Find where the given text appears and provide that cell's center as (x, y) coordinate. 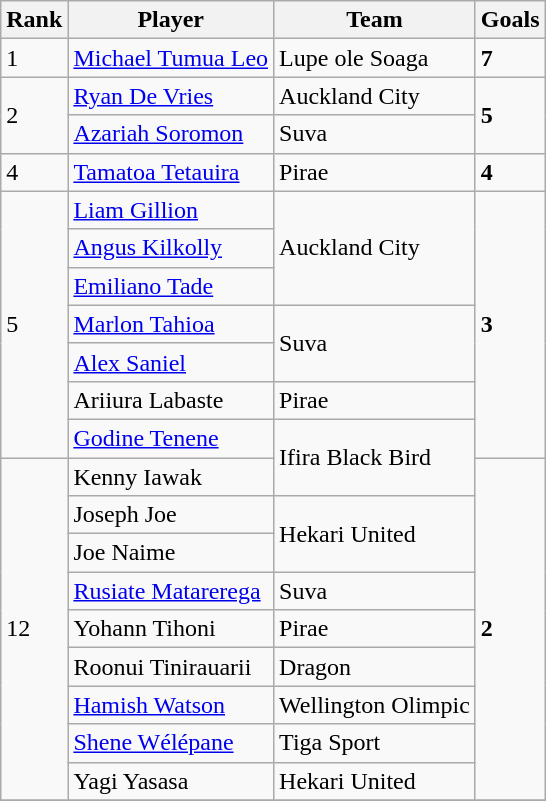
Rusiate Matarerega (171, 591)
Lupe ole Soaga (375, 58)
Ifira Black Bird (375, 457)
Marlon Tahioa (171, 324)
Goals (510, 20)
Angus Kilkolly (171, 248)
Ariiura Labaste (171, 400)
Kenny Iawak (171, 477)
Ryan De Vries (171, 96)
Emiliano Tade (171, 286)
Roonui Tinirauarii (171, 667)
3 (510, 324)
Alex Saniel (171, 362)
Shene Wélépane (171, 743)
12 (34, 630)
Player (171, 20)
Tiga Sport (375, 743)
Godine Tenene (171, 438)
Joseph Joe (171, 515)
7 (510, 58)
1 (34, 58)
Rank (34, 20)
Wellington Olimpic (375, 705)
Hamish Watson (171, 705)
Yagi Yasasa (171, 781)
Azariah Soromon (171, 134)
Michael Tumua Leo (171, 58)
Dragon (375, 667)
Team (375, 20)
Joe Naime (171, 553)
Yohann Tihoni (171, 629)
Liam Gillion (171, 210)
Tamatoa Tetauira (171, 172)
